Output the (x, y) coordinate of the center of the cell containing the given text.  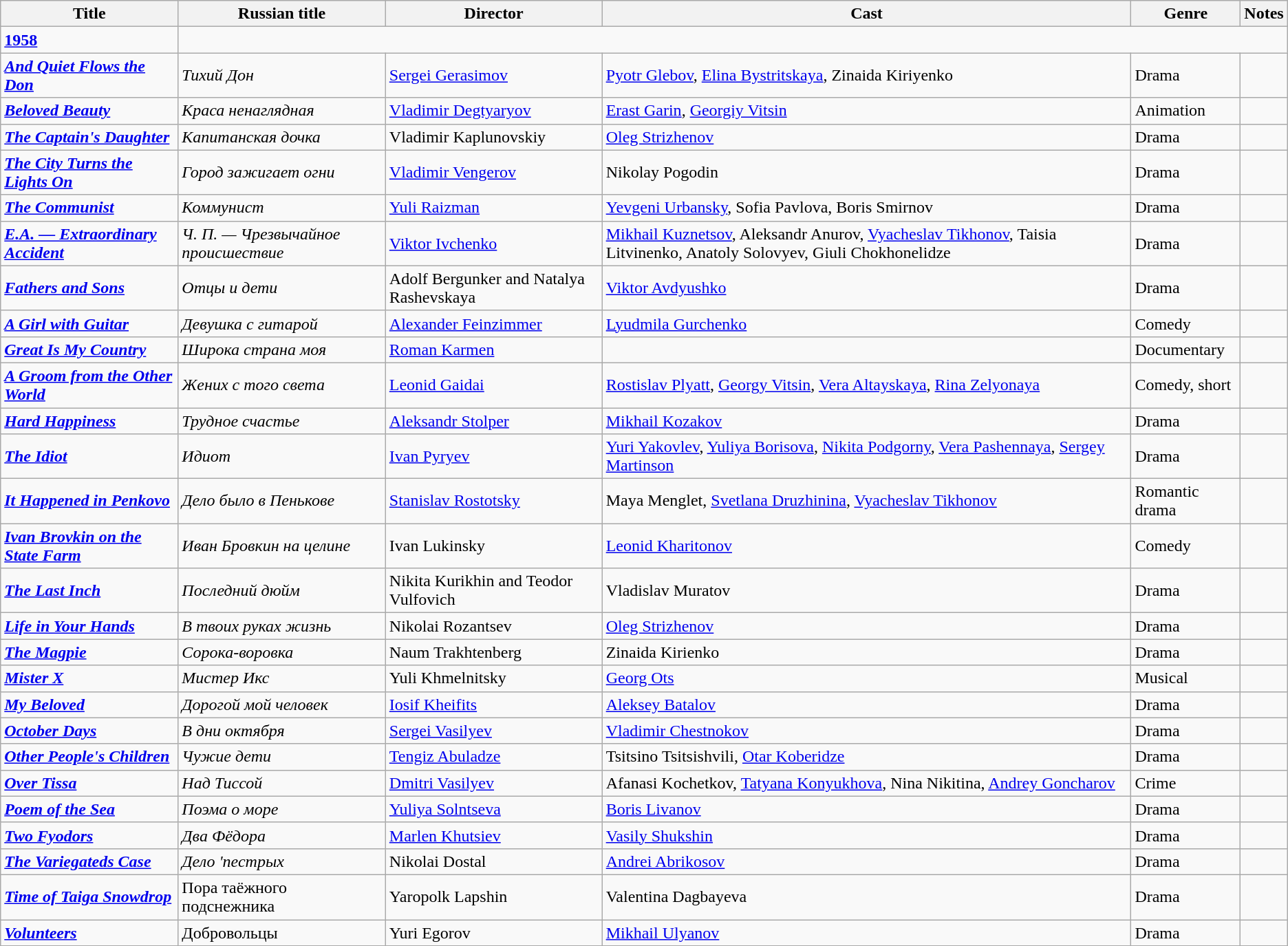
The Idiot (89, 457)
Vladislav Muratov (867, 590)
Yuri Egorov (494, 932)
Notes (1264, 14)
Yuli Khmelnitsky (494, 678)
Мистер Икс (282, 678)
October Days (89, 731)
Дорогой мой человек (282, 705)
Documentary (1186, 350)
Ivan Brovkin on the State Farm (89, 546)
Поэма о море (282, 809)
Animation (1186, 111)
The Variegateds Case (89, 861)
Краса ненаглядная (282, 111)
Aleksey Batalov (867, 705)
A Groom from the Other World (89, 385)
The Communist (89, 208)
Над Тиссой (282, 783)
Stanislav Rostotsky (494, 501)
Russian title (282, 14)
Marlen Khutsiev (494, 835)
The Magpie (89, 652)
The City Turns the Lights On (89, 172)
Director (494, 14)
Последний дюйм (282, 590)
Poem of the Sea (89, 809)
E.A. — Extraordinary Accident (89, 244)
The Captain's Daughter (89, 137)
Yuliya Solntseva (494, 809)
Andrei Abrikosov (867, 861)
Жених с того света (282, 385)
Дело было в Пенькове (282, 501)
Yaropolk Lapshin (494, 897)
Fathers and Sons (89, 288)
Добровольцы (282, 932)
Ivan Lukinsky (494, 546)
Капитанская дочка (282, 137)
Two Fyodors (89, 835)
Erast Garin, Georgiy Vitsin (867, 111)
Maya Menglet, Svetlana Druzhinina, Vyacheslav Tikhonov (867, 501)
Rostislav Plyatt, Georgy Vitsin, Vera Altayskaya, Rina Zelyonaya (867, 385)
Nikita Kurikhin and Teodor Vulfovich (494, 590)
Vladimir Vengerov (494, 172)
Tsitsino Tsitsishvili, Otar Koberidze (867, 757)
Nikolai Rozantsev (494, 626)
My Beloved (89, 705)
Viktor Avdyushko (867, 288)
Roman Karmen (494, 350)
Alexander Feinzimmer (494, 323)
Valentina Dagbayeva (867, 897)
Georg Ots (867, 678)
Отцы и дети (282, 288)
Vladimir Chestnokov (867, 731)
Коммунист (282, 208)
Lyudmila Gurchenko (867, 323)
Пора таёжного подснежника (282, 897)
Дело 'пестрых (282, 861)
And Quiet Flows the Don (89, 76)
The Last Inch (89, 590)
Mikhail Kozakov (867, 420)
Other People's Children (89, 757)
Nikolay Pogodin (867, 172)
1958 (89, 40)
Vasily Shukshin (867, 835)
Viktor Ivchenko (494, 244)
Cast (867, 14)
Hard Happiness (89, 420)
Life in Your Hands (89, 626)
Aleksandr Stolper (494, 420)
Iosif Kheifits (494, 705)
Mikhail Ulyanov (867, 932)
Adolf Bergunker and Natalya Rashevskaya (494, 288)
Идиот (282, 457)
Город зажигает огни (282, 172)
Leonid Kharitonov (867, 546)
Pyotr Glebov, Elina Bystritskaya, Zinaida Kiriyenko (867, 76)
Nikolai Dostal (494, 861)
В твоих руках жизнь (282, 626)
It Happened in Penkovo (89, 501)
Musical (1186, 678)
Yevgeni Urbansky, Sofia Pavlova, Boris Smirnov (867, 208)
Широка страна моя (282, 350)
Time of Taiga Snowdrop (89, 897)
Ivan Pyryev (494, 457)
Два Фёдора (282, 835)
Comedy, short (1186, 385)
Over Tissa (89, 783)
Sergei Vasilyev (494, 731)
Yuli Raizman (494, 208)
Naum Trakhtenberg (494, 652)
Девушка с гитарой (282, 323)
Yuri Yakovlev, Yuliya Borisova, Nikita Podgorny, Vera Pashennaya, Sergey Martinson (867, 457)
Dmitri Vasilyev (494, 783)
Leonid Gaidai (494, 385)
Crime (1186, 783)
Mister X (89, 678)
Romantic drama (1186, 501)
Great Is My Country (89, 350)
Трудное счастье (282, 420)
В дни октября (282, 731)
Tengiz Abuladze (494, 757)
Mikhail Kuznetsov, Aleksandr Anurov, Vyacheslav Tikhonov, Taisia Litvinenko, Anatoly Solovyev, Giuli Chokhonelidze (867, 244)
Title (89, 14)
Sergei Gerasimov (494, 76)
Vladimir Kaplunovskiy (494, 137)
Чужие дети (282, 757)
Ч. П. — Чрезвычайное происшествие (282, 244)
Afanasi Kochetkov, Tatyana Konyukhova, Nina Nikitina, Andrey Goncharov (867, 783)
Тихий Дон (282, 76)
Volunteers (89, 932)
Beloved Beauty (89, 111)
Иван Бровкин на целине (282, 546)
A Girl with Guitar (89, 323)
Genre (1186, 14)
Zinaida Kirienko (867, 652)
Сорока-воровка (282, 652)
Vladimir Degtyaryov (494, 111)
Boris Livanov (867, 809)
